Detect which cell encompasses the target text, then output its (X, Y) center coordinate. 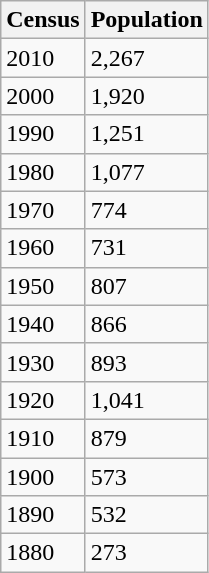
893 (146, 362)
807 (146, 286)
1,041 (146, 400)
1,077 (146, 172)
774 (146, 210)
1,251 (146, 134)
1900 (43, 477)
Population (146, 20)
273 (146, 553)
2010 (43, 58)
1980 (43, 172)
731 (146, 248)
1960 (43, 248)
Census (43, 20)
1940 (43, 324)
2000 (43, 96)
1890 (43, 515)
1930 (43, 362)
532 (146, 515)
1990 (43, 134)
879 (146, 438)
866 (146, 324)
1910 (43, 438)
1880 (43, 553)
1,920 (146, 96)
573 (146, 477)
1950 (43, 286)
2,267 (146, 58)
1920 (43, 400)
1970 (43, 210)
